Find where the given text appears and provide that cell's center as [X, Y] coordinate. 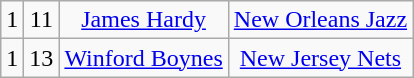
New Jersey Nets [320, 58]
Winford Boynes [144, 58]
13 [42, 58]
11 [42, 20]
James Hardy [144, 20]
New Orleans Jazz [320, 20]
